Identify which cell holds the provided text, then report its [x, y] central coordinate. 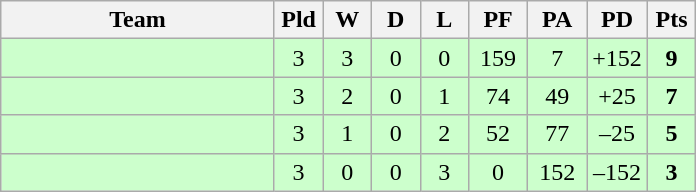
+152 [618, 58]
PF [498, 20]
9 [672, 58]
152 [558, 172]
PA [558, 20]
77 [558, 134]
L [444, 20]
–25 [618, 134]
5 [672, 134]
D [396, 20]
49 [558, 96]
52 [498, 134]
74 [498, 96]
Team [138, 20]
Pld [298, 20]
+25 [618, 96]
159 [498, 58]
W [348, 20]
–152 [618, 172]
Pts [672, 20]
PD [618, 20]
